Find where the given text appears and provide that cell's center as (x, y) coordinate. 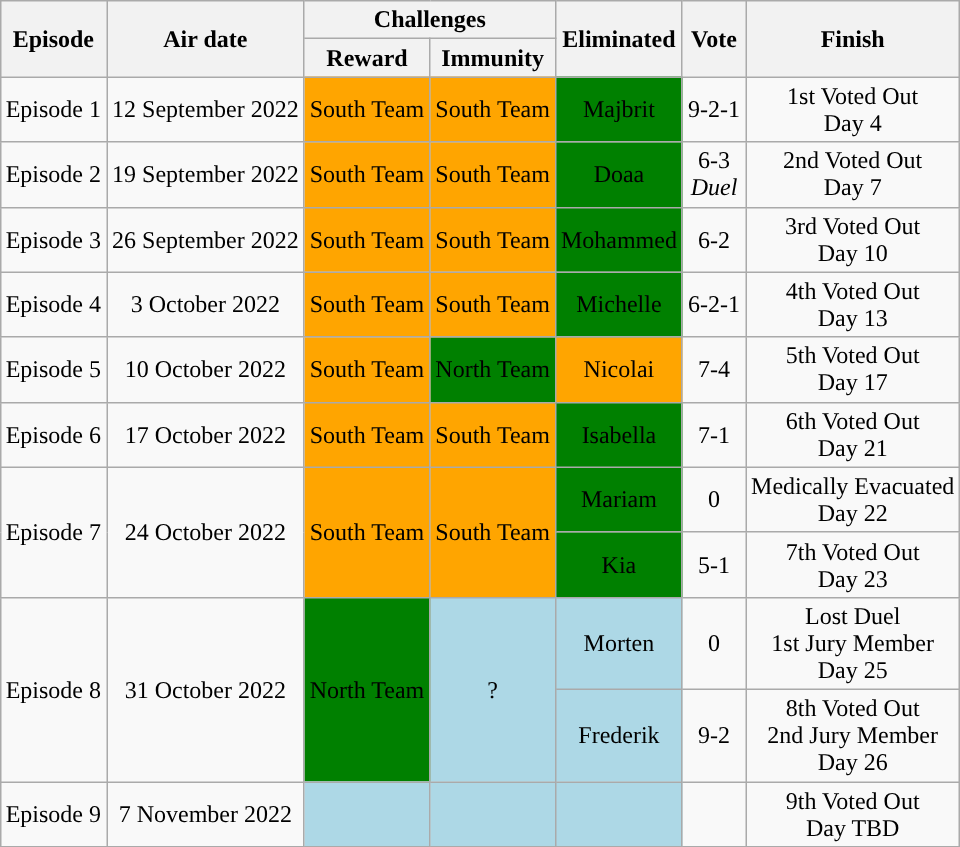
3 October 2022 (206, 304)
6-3Duel (714, 174)
12 September 2022 (206, 110)
Episode (53, 39)
1st Voted OutDay 4 (853, 110)
7-4 (714, 370)
? (493, 689)
Doaa (618, 174)
2nd Voted OutDay 7 (853, 174)
Challenges (430, 20)
Frederik (618, 735)
26 September 2022 (206, 240)
8th Voted Out2nd Jury MemberDay 26 (853, 735)
Medically EvacuatedDay 22 (853, 500)
Episode 7 (53, 532)
Episode 8 (53, 689)
Isabella (618, 434)
Reward (367, 58)
7th Voted OutDay 23 (853, 564)
Vote (714, 39)
Morten (618, 643)
5-1 (714, 564)
Episode 6 (53, 434)
Kia (618, 564)
Episode 3 (53, 240)
Nicolai (618, 370)
6-2-1 (714, 304)
6th Voted OutDay 21 (853, 434)
Mariam (618, 500)
Episode 2 (53, 174)
Episode 9 (53, 814)
9-2-1 (714, 110)
Eliminated (618, 39)
Air date (206, 39)
Majbrit (618, 110)
24 October 2022 (206, 532)
6-2 (714, 240)
19 September 2022 (206, 174)
10 October 2022 (206, 370)
Lost Duel1st Jury MemberDay 25 (853, 643)
17 October 2022 (206, 434)
7-1 (714, 434)
Episode 5 (53, 370)
9-2 (714, 735)
9th Voted OutDay TBD (853, 814)
4th Voted OutDay 13 (853, 304)
5th Voted OutDay 17 (853, 370)
Immunity (493, 58)
31 October 2022 (206, 689)
Mohammed (618, 240)
Michelle (618, 304)
Episode 1 (53, 110)
Episode 4 (53, 304)
7 November 2022 (206, 814)
Finish (853, 39)
3rd Voted OutDay 10 (853, 240)
